Output the [x, y] coordinate of the center of the cell containing the given text.  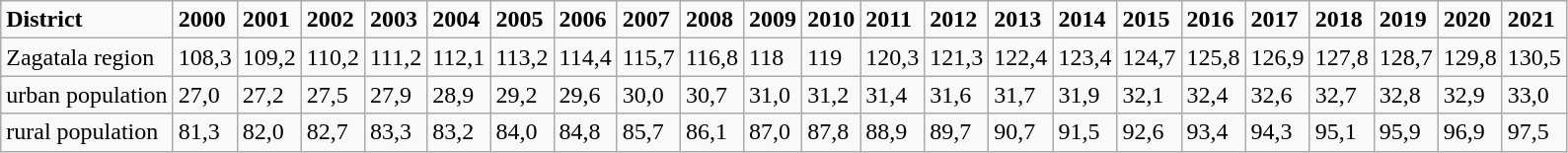
110,2 [333, 57]
Zagatala region [87, 57]
95,1 [1342, 132]
2015 [1149, 20]
30,7 [711, 95]
118 [774, 57]
95,9 [1405, 132]
2004 [459, 20]
31,4 [892, 95]
124,7 [1149, 57]
27,5 [333, 95]
123,4 [1085, 57]
2009 [774, 20]
122,4 [1020, 57]
District [87, 20]
86,1 [711, 132]
32,1 [1149, 95]
2013 [1020, 20]
112,1 [459, 57]
32,6 [1277, 95]
2001 [268, 20]
120,3 [892, 57]
27,9 [395, 95]
31,0 [774, 95]
31,6 [957, 95]
129,8 [1470, 57]
130,5 [1533, 57]
30,0 [648, 95]
87,0 [774, 132]
31,2 [831, 95]
31,7 [1020, 95]
2006 [585, 20]
89,7 [957, 132]
128,7 [1405, 57]
2016 [1214, 20]
29,6 [585, 95]
84,8 [585, 132]
2014 [1085, 20]
29,2 [522, 95]
93,4 [1214, 132]
127,8 [1342, 57]
83,3 [395, 132]
urban population [87, 95]
109,2 [268, 57]
115,7 [648, 57]
2007 [648, 20]
126,9 [1277, 57]
2019 [1405, 20]
33,0 [1533, 95]
121,3 [957, 57]
2002 [333, 20]
92,6 [1149, 132]
2018 [1342, 20]
82,0 [268, 132]
31,9 [1085, 95]
32,8 [1405, 95]
88,9 [892, 132]
rural population [87, 132]
2005 [522, 20]
108,3 [205, 57]
113,2 [522, 57]
96,9 [1470, 132]
27,0 [205, 95]
32,4 [1214, 95]
2012 [957, 20]
83,2 [459, 132]
32,7 [1342, 95]
111,2 [395, 57]
125,8 [1214, 57]
2011 [892, 20]
119 [831, 57]
2003 [395, 20]
2020 [1470, 20]
85,7 [648, 132]
2010 [831, 20]
94,3 [1277, 132]
114,4 [585, 57]
2017 [1277, 20]
87,8 [831, 132]
28,9 [459, 95]
32,9 [1470, 95]
2021 [1533, 20]
2000 [205, 20]
81,3 [205, 132]
82,7 [333, 132]
116,8 [711, 57]
90,7 [1020, 132]
27,2 [268, 95]
84,0 [522, 132]
2008 [711, 20]
91,5 [1085, 132]
97,5 [1533, 132]
